Output the [x, y] coordinate of the center of the cell containing the given text.  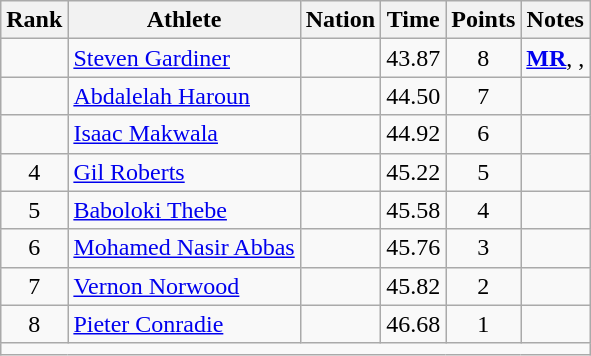
Steven Gardiner [184, 58]
43.87 [414, 58]
46.68 [414, 324]
MR, , [556, 58]
Gil Roberts [184, 172]
44.50 [414, 96]
Time [414, 20]
44.92 [414, 134]
Mohamed Nasir Abbas [184, 248]
Notes [556, 20]
Abdalelah Haroun [184, 96]
Isaac Makwala [184, 134]
Athlete [184, 20]
45.82 [414, 286]
45.76 [414, 248]
45.22 [414, 172]
2 [484, 286]
1 [484, 324]
Points [484, 20]
Baboloki Thebe [184, 210]
Vernon Norwood [184, 286]
Nation [340, 20]
Rank [34, 20]
3 [484, 248]
45.58 [414, 210]
Pieter Conradie [184, 324]
